Output the [X, Y] coordinate of the center of the cell containing the given text.  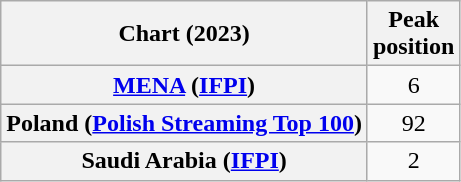
2 [413, 161]
Saudi Arabia (IFPI) [184, 161]
6 [413, 85]
Peakposition [413, 34]
Poland (Polish Streaming Top 100) [184, 123]
MENA (IFPI) [184, 85]
92 [413, 123]
Chart (2023) [184, 34]
